Search for the cell housing the specified text and yield its (x, y) center coordinate. 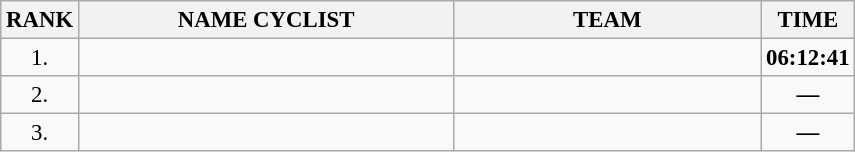
06:12:41 (808, 58)
1. (40, 58)
TIME (808, 20)
NAME CYCLIST (266, 20)
RANK (40, 20)
2. (40, 95)
3. (40, 133)
TEAM (608, 20)
